Locate the cell with the specified text and output its [x, y] center coordinate. 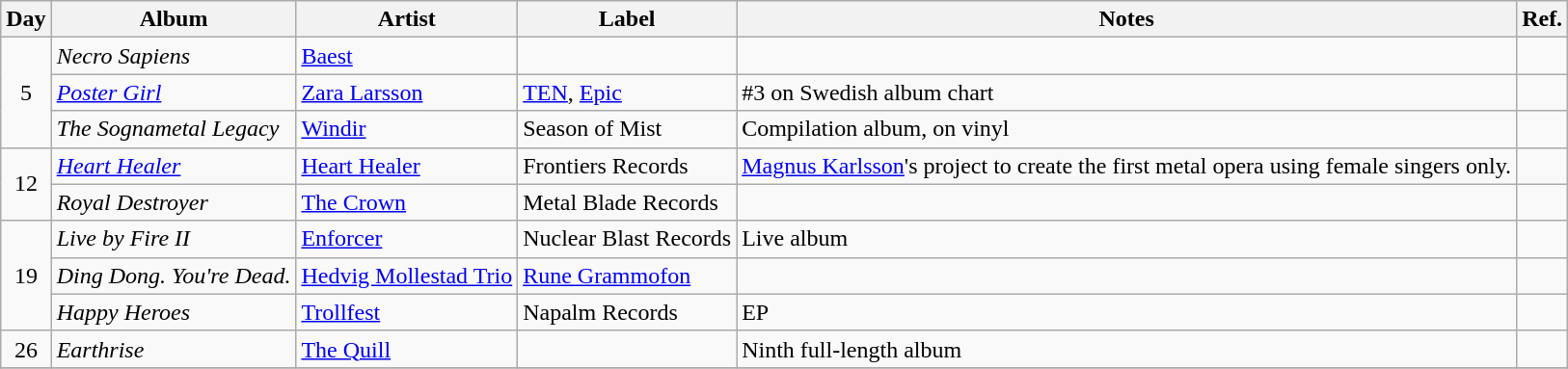
Rune Grammofon [627, 276]
Poster Girl [174, 92]
Notes [1126, 19]
Live by Fire II [174, 239]
#3 on Swedish album chart [1126, 92]
Frontiers Records [627, 166]
Compilation album, on vinyl [1126, 129]
Day [26, 19]
Napalm Records [627, 312]
TEN, Epic [627, 92]
Ninth full-length album [1126, 349]
The Crown [407, 202]
Season of Mist [627, 129]
5 [26, 92]
Nuclear Blast Records [627, 239]
Earthrise [174, 349]
26 [26, 349]
EP [1126, 312]
Hedvig Mollestad Trio [407, 276]
Live album [1126, 239]
Windir [407, 129]
Baest [407, 56]
Zara Larsson [407, 92]
Artist [407, 19]
19 [26, 276]
Happy Heroes [174, 312]
Label [627, 19]
Album [174, 19]
Ref. [1543, 19]
Enforcer [407, 239]
Royal Destroyer [174, 202]
Trollfest [407, 312]
The Sognametal Legacy [174, 129]
Metal Blade Records [627, 202]
Necro Sapiens [174, 56]
12 [26, 184]
Ding Dong. You're Dead. [174, 276]
Magnus Karlsson's project to create the first metal opera using female singers only. [1126, 166]
The Quill [407, 349]
